Provide the (x, y) coordinate of the cell's center where the given text is located.  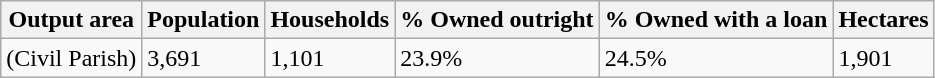
(Civil Parish) (72, 58)
24.5% (716, 58)
1,901 (884, 58)
Hectares (884, 20)
% Owned with a loan (716, 20)
23.9% (497, 58)
Households (330, 20)
% Owned outright (497, 20)
1,101 (330, 58)
3,691 (204, 58)
Population (204, 20)
Output area (72, 20)
